Determine the [X, Y] coordinate at the center of the cell enclosing the given text.  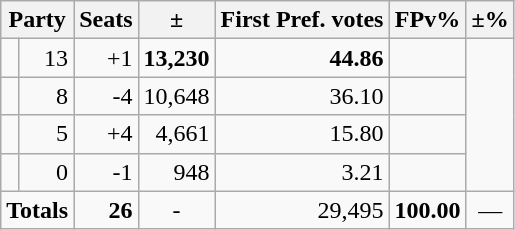
Party [38, 20]
15.80 [302, 134]
44.86 [302, 58]
±% [490, 20]
4,661 [176, 134]
FPv% [428, 20]
— [490, 210]
First Pref. votes [302, 20]
0 [46, 172]
+4 [106, 134]
Seats [106, 20]
29,495 [302, 210]
Totals [38, 210]
100.00 [428, 210]
13,230 [176, 58]
-1 [106, 172]
36.10 [302, 96]
5 [46, 134]
- [176, 210]
26 [106, 210]
13 [46, 58]
3.21 [302, 172]
10,648 [176, 96]
948 [176, 172]
± [176, 20]
8 [46, 96]
-4 [106, 96]
+1 [106, 58]
